Determine the (x, y) coordinate at the center of the cell enclosing the given text.  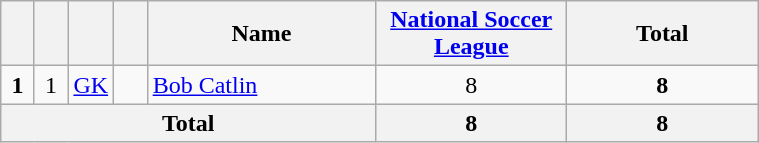
GK (91, 85)
National Soccer League (472, 34)
Name (262, 34)
Bob Catlin (262, 85)
